Pinpoint the cell where the given text exists, returning its (X, Y) midpoint coordinate. 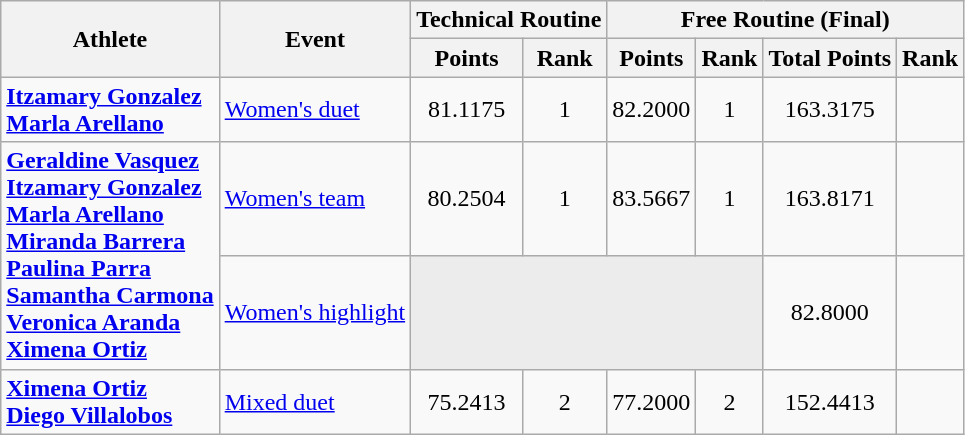
Women's team (314, 199)
Athlete (110, 39)
81.1175 (467, 110)
83.5667 (652, 199)
Ximena OrtizDiego Villalobos (110, 402)
80.2504 (467, 199)
Women's highlight (314, 312)
82.2000 (652, 110)
Event (314, 39)
163.3175 (830, 110)
82.8000 (830, 312)
Free Routine (Final) (786, 20)
163.8171 (830, 199)
Technical Routine (509, 20)
Geraldine VasquezItzamary GonzalezMarla ArellanoMiranda BarreraPaulina ParraSamantha CarmonaVeronica ArandaXimena Ortiz (110, 256)
Mixed duet (314, 402)
152.4413 (830, 402)
Women's duet (314, 110)
77.2000 (652, 402)
Total Points (830, 58)
75.2413 (467, 402)
Itzamary GonzalezMarla Arellano (110, 110)
